Return the [X, Y] coordinate for the center point of the cell that contains the specified text.  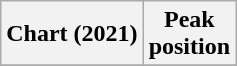
Peakposition [189, 34]
Chart (2021) [72, 34]
